Provide the (x, y) coordinate of the cell's center where the given text is located.  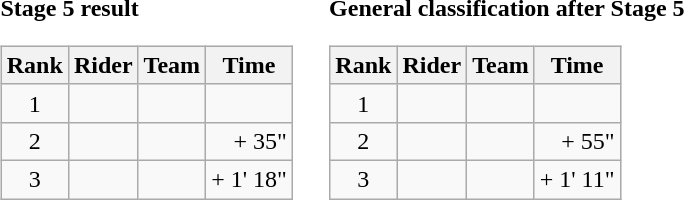
+ 1' 11" (577, 179)
+ 1' 18" (250, 179)
+ 55" (577, 141)
+ 35" (250, 141)
